Determine the (X, Y) coordinate at the center of the cell enclosing the given text.  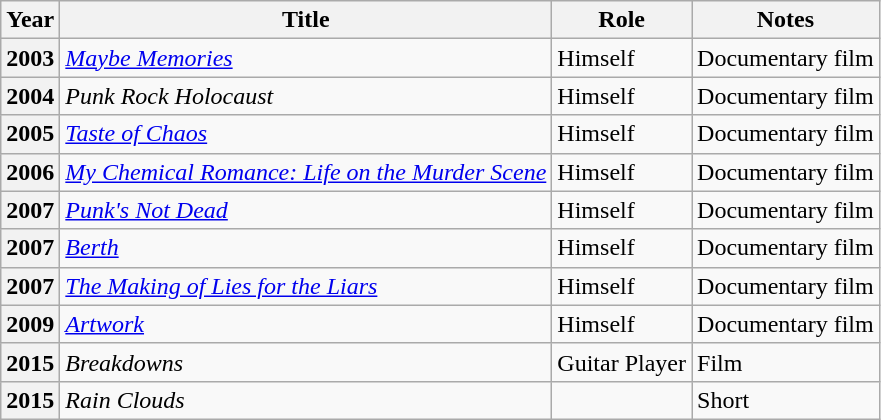
Title (306, 20)
Maybe Memories (306, 58)
Year (30, 20)
2003 (30, 58)
Notes (786, 20)
Rain Clouds (306, 400)
The Making of Lies for the Liars (306, 286)
Berth (306, 248)
2009 (30, 324)
2006 (30, 172)
Short (786, 400)
2004 (30, 96)
Role (622, 20)
2005 (30, 134)
Film (786, 362)
Guitar Player (622, 362)
My Chemical Romance: Life on the Murder Scene (306, 172)
Punk's Not Dead (306, 210)
Punk Rock Holocaust (306, 96)
Breakdowns (306, 362)
Artwork (306, 324)
Taste of Chaos (306, 134)
